Capture the cell that displays the provided text and extract its (x, y) central coordinate. 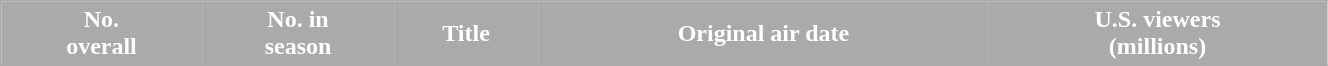
No. overall (102, 34)
No. in season (298, 34)
U.S. viewers(millions) (1158, 34)
Original air date (763, 34)
Title (466, 34)
